Determine the (x, y) coordinate at the center of the cell enclosing the given text.  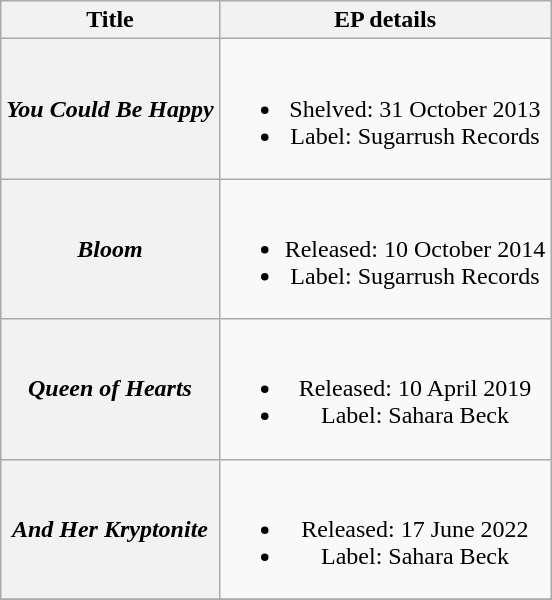
Released: 10 October 2014Label: Sugarrush Records (385, 249)
Queen of Hearts (110, 389)
Title (110, 20)
Released: 17 June 2022Label: Sahara Beck (385, 529)
Bloom (110, 249)
Shelved: 31 October 2013Label: Sugarrush Records (385, 109)
And Her Kryptonite (110, 529)
You Could Be Happy (110, 109)
Released: 10 April 2019Label: Sahara Beck (385, 389)
EP details (385, 20)
